Detect which cell encompasses the target text, then output its (X, Y) center coordinate. 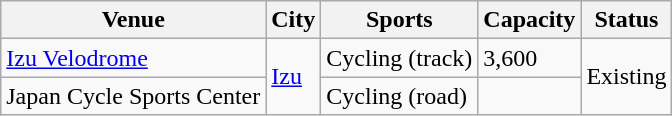
Japan Cycle Sports Center (134, 96)
Izu (294, 77)
Existing (626, 77)
Capacity (530, 20)
City (294, 20)
Status (626, 20)
3,600 (530, 58)
Izu Velodrome (134, 58)
Cycling (track) (400, 58)
Venue (134, 20)
Cycling (road) (400, 96)
Sports (400, 20)
